Scan for the cell matching the given text and deliver its [x, y] coordinate at center. 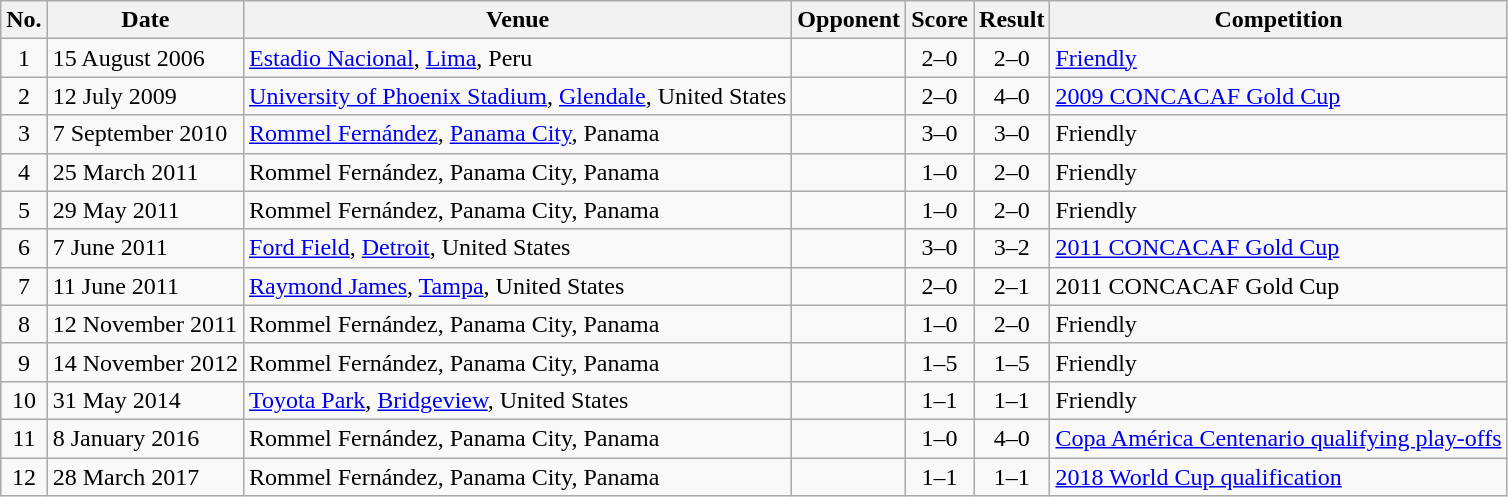
8 January 2016 [145, 438]
Date [145, 20]
No. [24, 20]
8 [24, 324]
7 September 2010 [145, 134]
Raymond James, Tampa, United States [518, 286]
12 [24, 477]
Copa América Centenario qualifying play-offs [1278, 438]
28 March 2017 [145, 477]
2–1 [1012, 286]
Competition [1278, 20]
Ford Field, Detroit, United States [518, 248]
12 July 2009 [145, 96]
12 November 2011 [145, 324]
14 November 2012 [145, 362]
10 [24, 400]
3 [24, 134]
7 June 2011 [145, 248]
1 [24, 58]
31 May 2014 [145, 400]
6 [24, 248]
7 [24, 286]
3–2 [1012, 248]
4 [24, 172]
2 [24, 96]
Estadio Nacional, Lima, Peru [518, 58]
9 [24, 362]
2018 World Cup qualification [1278, 477]
5 [24, 210]
11 June 2011 [145, 286]
Venue [518, 20]
University of Phoenix Stadium, Glendale, United States [518, 96]
Opponent [849, 20]
15 August 2006 [145, 58]
Result [1012, 20]
29 May 2011 [145, 210]
Score [940, 20]
11 [24, 438]
25 March 2011 [145, 172]
Toyota Park, Bridgeview, United States [518, 400]
2009 CONCACAF Gold Cup [1278, 96]
